Output the [x, y] coordinate of the center of the cell containing the given text.  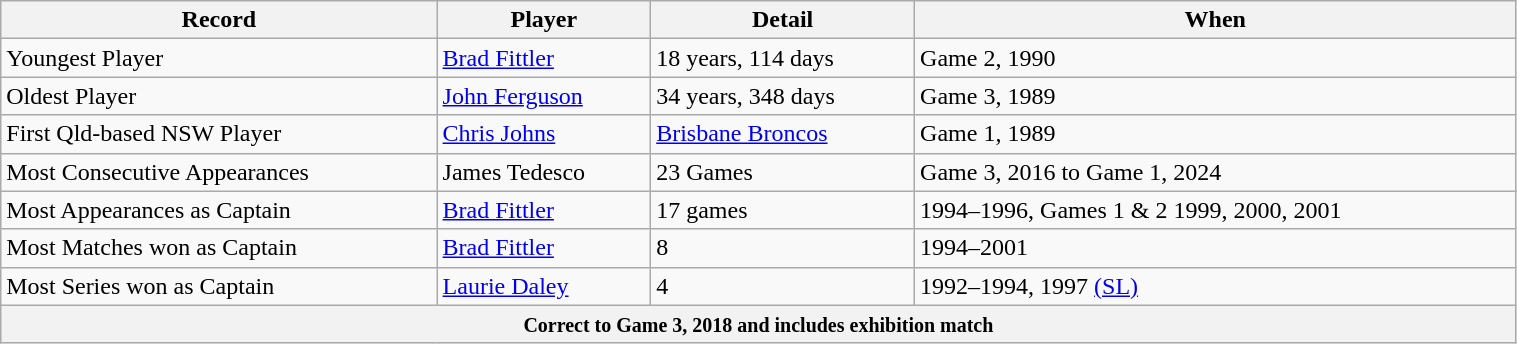
James Tedesco [544, 172]
Player [544, 20]
Game 1, 1989 [1216, 134]
1994–1996, Games 1 & 2 1999, 2000, 2001 [1216, 210]
Most Appearances as Captain [219, 210]
1994–2001 [1216, 248]
Youngest Player [219, 58]
John Ferguson [544, 96]
Correct to Game 3, 2018 and includes exhibition match [758, 324]
Game 2, 1990 [1216, 58]
Game 3, 1989 [1216, 96]
4 [783, 286]
Most Series won as Captain [219, 286]
Most Matches won as Captain [219, 248]
17 games [783, 210]
When [1216, 20]
Detail [783, 20]
First Qld-based NSW Player [219, 134]
8 [783, 248]
Most Consecutive Appearances [219, 172]
34 years, 348 days [783, 96]
Record [219, 20]
1992–1994, 1997 (SL) [1216, 286]
Chris Johns [544, 134]
Game 3, 2016 to Game 1, 2024 [1216, 172]
23 Games [783, 172]
Oldest Player [219, 96]
18 years, 114 days [783, 58]
Brisbane Broncos [783, 134]
Laurie Daley [544, 286]
